Provide the [X, Y] coordinate of the cell's center where the given text is located.  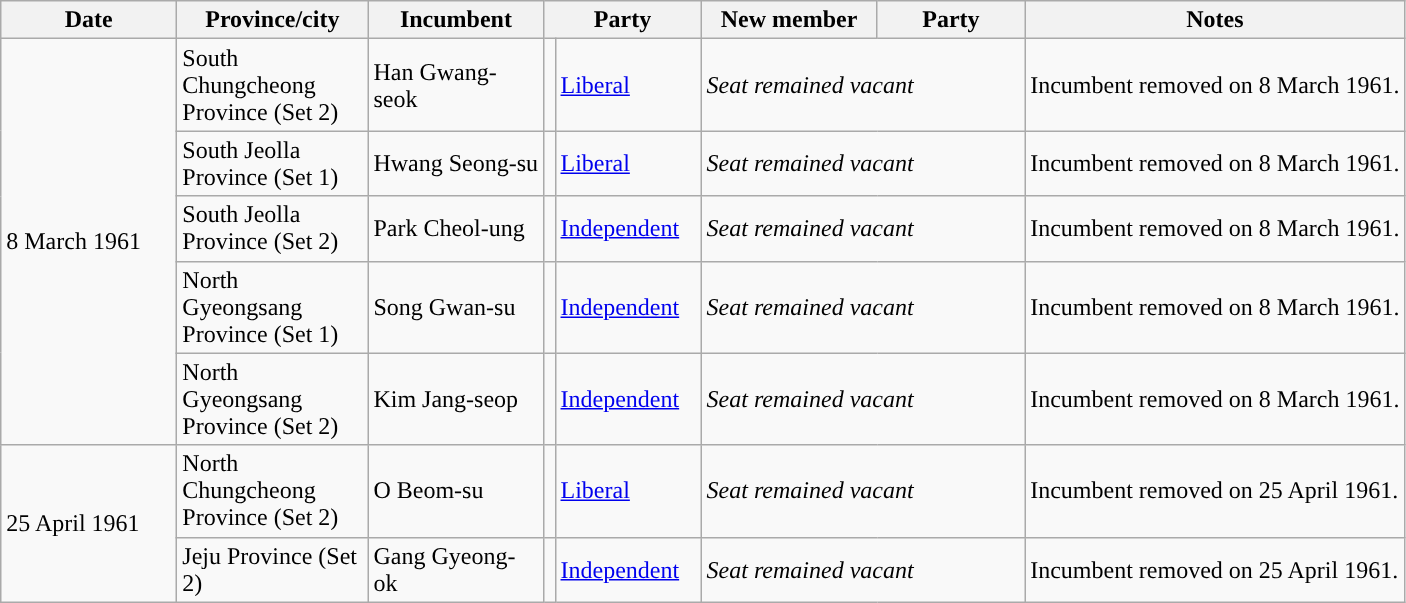
Jeju Province (Set 2) [272, 570]
North Gyeongsang Province (Set 1) [272, 307]
South Chungcheong Province (Set 2) [272, 85]
South Jeolla Province (Set 1) [272, 164]
8 March 1961 [89, 242]
O Beom-su [456, 491]
North Chungcheong Province (Set 2) [272, 491]
Date [89, 20]
North Gyeongsang Province (Set 2) [272, 399]
Gang Gyeong-ok [456, 570]
New member [789, 20]
Notes [1215, 20]
Han Gwang-seok [456, 85]
Park Cheol-ung [456, 228]
Song Gwan-su [456, 307]
Incumbent [456, 20]
South Jeolla Province (Set 2) [272, 228]
25 April 1961 [89, 524]
Kim Jang-seop [456, 399]
Province/city [272, 20]
Hwang Seong-su [456, 164]
